Identify which cell holds the provided text, then report its (x, y) central coordinate. 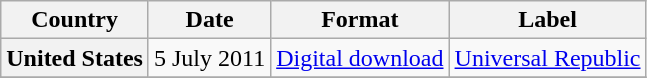
Date (209, 20)
United States (75, 58)
Country (75, 20)
Digital download (360, 58)
Universal Republic (548, 58)
5 July 2011 (209, 58)
Format (360, 20)
Label (548, 20)
